Return the (X, Y) coordinate for the center point of the cell that contains the specified text.  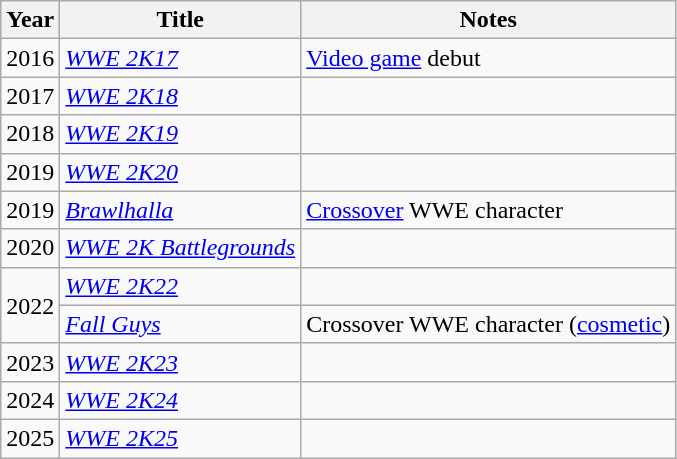
WWE 2K23 (180, 362)
2020 (30, 248)
2023 (30, 362)
Fall Guys (180, 324)
2022 (30, 305)
2018 (30, 134)
Video game debut (488, 58)
WWE 2K18 (180, 96)
WWE 2K25 (180, 438)
WWE 2K20 (180, 172)
2025 (30, 438)
2024 (30, 400)
WWE 2K24 (180, 400)
Notes (488, 20)
Crossover WWE character (488, 210)
WWE 2K17 (180, 58)
WWE 2K19 (180, 134)
Crossover WWE character (cosmetic) (488, 324)
Year (30, 20)
WWE 2K22 (180, 286)
Brawlhalla (180, 210)
Title (180, 20)
WWE 2K Battlegrounds (180, 248)
2017 (30, 96)
2016 (30, 58)
